Locate the cell with the specified text and output its (x, y) center coordinate. 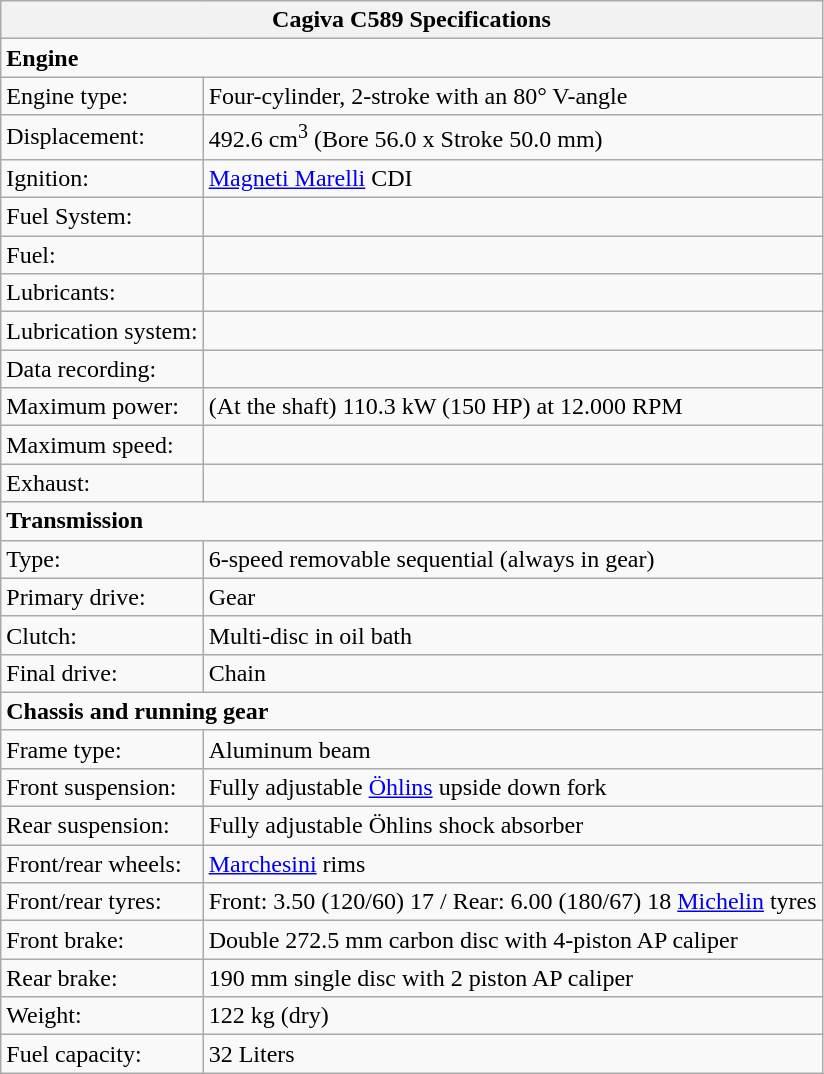
190 mm single disc with 2 piston AP caliper (512, 978)
Lubricants: (102, 293)
492.6 cm3 (Bore 56.0 x Stroke 50.0 mm) (512, 138)
Clutch: (102, 635)
Engine type: (102, 96)
Ignition: (102, 178)
Rear brake: (102, 978)
122 kg (dry) (512, 1016)
Final drive: (102, 673)
Fuel: (102, 255)
Transmission (412, 521)
Primary drive: (102, 597)
Exhaust: (102, 483)
Chain (512, 673)
Weight: (102, 1016)
Aluminum beam (512, 749)
Fully adjustable Öhlins upside down fork (512, 787)
Marchesini rims (512, 864)
Displacement: (102, 138)
6-speed removable sequential (always in gear) (512, 559)
Rear suspension: (102, 826)
Chassis and running gear (412, 711)
(At the shaft) 110.3 kW (150 HP) at 12.000 RPM (512, 407)
Lubrication system: (102, 331)
Double 272.5 mm carbon disc with 4-piston AP caliper (512, 940)
Multi-disc in oil bath (512, 635)
32 Liters (512, 1054)
Data recording: (102, 369)
Four-cylinder, 2-stroke with an 80° V-angle (512, 96)
Type: (102, 559)
Fuel System: (102, 217)
Fuel capacity: (102, 1054)
Fully adjustable Öhlins shock absorber (512, 826)
Front/rear tyres: (102, 902)
Frame type: (102, 749)
Front brake: (102, 940)
Front: 3.50 (120/60) 17 / Rear: 6.00 (180/67) 18 Michelin tyres (512, 902)
Magneti Marelli CDI (512, 178)
Maximum power: (102, 407)
Engine (412, 58)
Front/rear wheels: (102, 864)
Front suspension: (102, 787)
Gear (512, 597)
Cagiva C589 Specifications (412, 20)
Maximum speed: (102, 445)
